Locate the cell with the specified text and output its (X, Y) center coordinate. 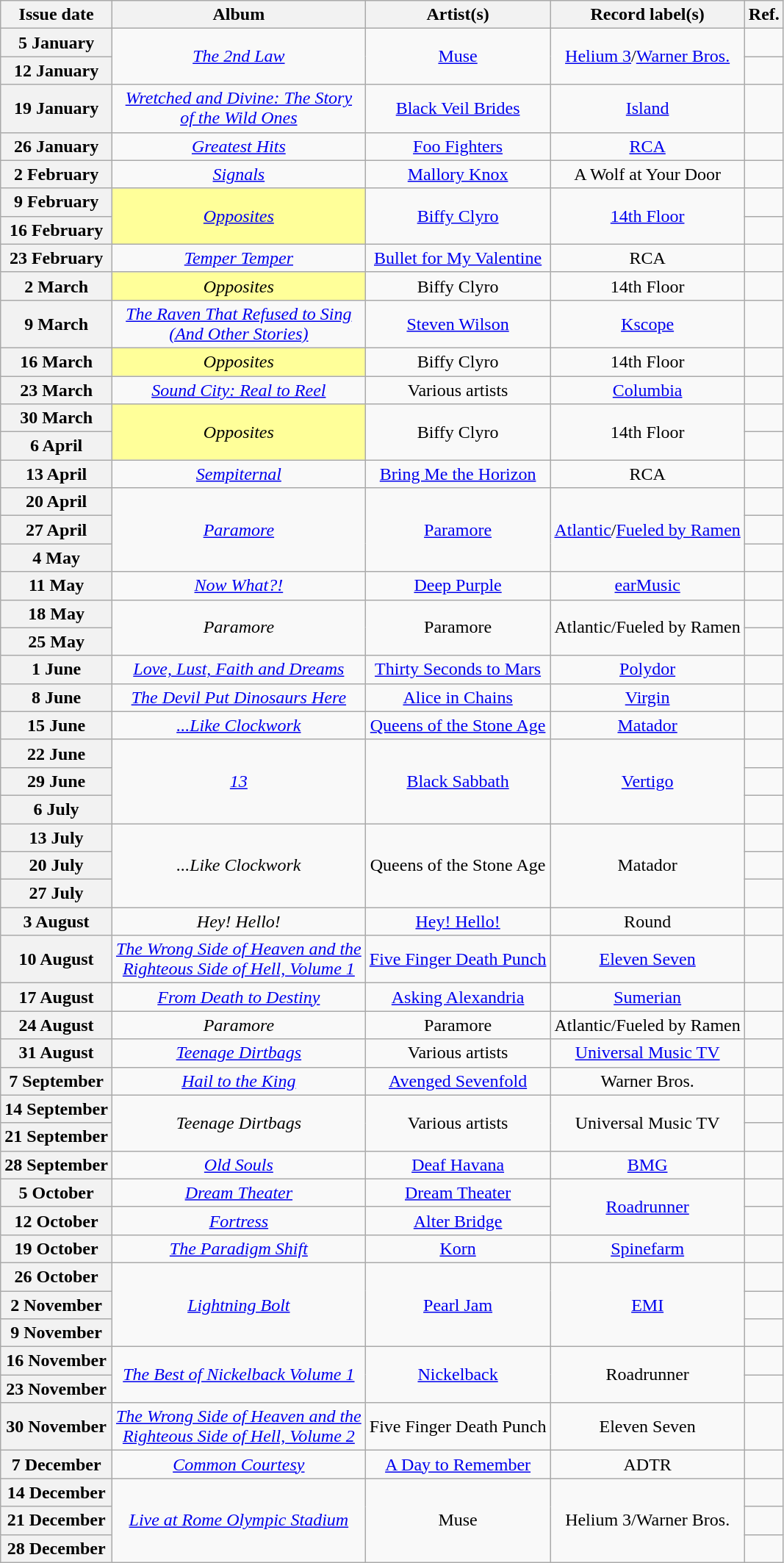
Fortress (238, 1221)
3 August (57, 921)
16 November (57, 1361)
9 March (57, 323)
Album (238, 15)
7 December (57, 1465)
23 February (57, 258)
Korn (458, 1248)
26 January (57, 146)
Wretched and Divine: The Storyof the Wild Ones (238, 109)
Pearl Jam (458, 1304)
Foo Fighters (458, 146)
Black Veil Brides (458, 109)
9 November (57, 1333)
30 November (57, 1427)
16 February (57, 230)
Kscope (647, 323)
Columbia (647, 390)
25 May (57, 642)
The Wrong Side of Heaven and theRighteous Side of Hell, Volume 1 (238, 960)
Alter Bridge (458, 1221)
Sound City: Real to Reel (238, 390)
2 March (57, 286)
Polydor (647, 669)
Avenged Sevenfold (458, 1081)
A Day to Remember (458, 1465)
Record label(s) (647, 15)
Bring Me the Horizon (458, 474)
14 September (57, 1109)
Common Courtesy (238, 1465)
Sempiternal (238, 474)
Warner Bros. (647, 1081)
22 June (57, 753)
Island (647, 109)
13 July (57, 837)
19 October (57, 1248)
7 September (57, 1081)
The Raven That Refused to Sing(And Other Stories) (238, 323)
19 January (57, 109)
11 May (57, 586)
28 September (57, 1165)
Thirty Seconds to Mars (458, 669)
12 October (57, 1221)
Sumerian (647, 997)
The Paradigm Shift (238, 1248)
Artist(s) (458, 15)
The 2nd Law (238, 57)
Love, Lust, Faith and Dreams (238, 669)
Black Sabbath (458, 781)
12 January (57, 71)
Old Souls (238, 1165)
23 March (57, 390)
Ref. (764, 15)
18 May (57, 614)
Mallory Knox (458, 174)
The Devil Put Dinosaurs Here (238, 697)
Round (647, 921)
13 April (57, 474)
2 February (57, 174)
28 December (57, 1548)
Greatest Hits (238, 146)
6 April (57, 446)
EMI (647, 1304)
27 April (57, 530)
BMG (647, 1165)
A Wolf at Your Door (647, 174)
Deaf Havana (458, 1165)
14 December (57, 1492)
Steven Wilson (458, 323)
Temper Temper (238, 258)
24 August (57, 1025)
Spinefarm (647, 1248)
Issue date (57, 15)
Vertigo (647, 781)
Bullet for My Valentine (458, 258)
2 November (57, 1304)
6 July (57, 809)
20 April (57, 502)
27 July (57, 894)
earMusic (647, 586)
Virgin (647, 697)
8 June (57, 697)
23 November (57, 1389)
30 March (57, 418)
ADTR (647, 1465)
Hail to the King (238, 1081)
21 September (57, 1137)
The Best of Nickelback Volume 1 (238, 1375)
Deep Purple (458, 586)
29 June (57, 781)
5 January (57, 43)
9 February (57, 202)
From Death to Destiny (238, 997)
20 July (57, 866)
4 May (57, 558)
31 August (57, 1053)
1 June (57, 669)
Nickelback (458, 1375)
5 October (57, 1193)
Lightning Bolt (238, 1304)
10 August (57, 960)
Signals (238, 174)
16 March (57, 362)
Now What?! (238, 586)
The Wrong Side of Heaven and theRighteous Side of Hell, Volume 2 (238, 1427)
15 June (57, 725)
13 (238, 781)
26 October (57, 1276)
Asking Alexandria (458, 997)
21 December (57, 1520)
Alice in Chains (458, 697)
17 August (57, 997)
Live at Rome Olympic Stadium (238, 1520)
